Search for the cell housing the specified text and yield its [x, y] center coordinate. 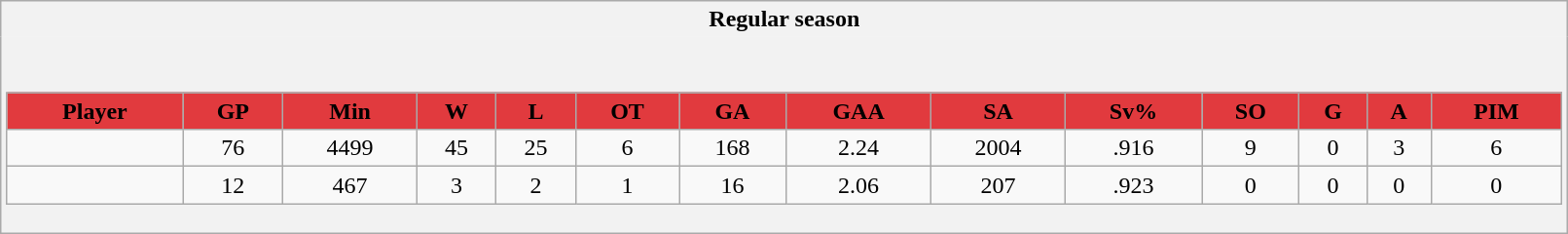
Player [95, 111]
GP [234, 111]
76 [234, 148]
168 [732, 148]
GA [732, 111]
.916 [1133, 148]
2.06 [858, 185]
25 [536, 148]
45 [456, 148]
467 [350, 185]
207 [999, 185]
Regular season [784, 19]
16 [732, 185]
Sv% [1133, 111]
12 [234, 185]
4499 [350, 148]
9 [1251, 148]
2.24 [858, 148]
L [536, 111]
2 [536, 185]
2004 [999, 148]
W [456, 111]
PIM [1496, 111]
1 [627, 185]
SO [1251, 111]
G [1333, 111]
SA [999, 111]
A [1399, 111]
Min [350, 111]
OT [627, 111]
Player GP Min W L OT GA GAA SA Sv% SO G A PIM 76 4499 45 25 6 168 2.24 2004 .916 9 0 3 6 12 467 3 2 1 16 2.06 207 .923 0 0 0 0 [784, 135]
.923 [1133, 185]
GAA [858, 111]
